Pinpoint the cell where the given text exists, returning its [X, Y] midpoint coordinate. 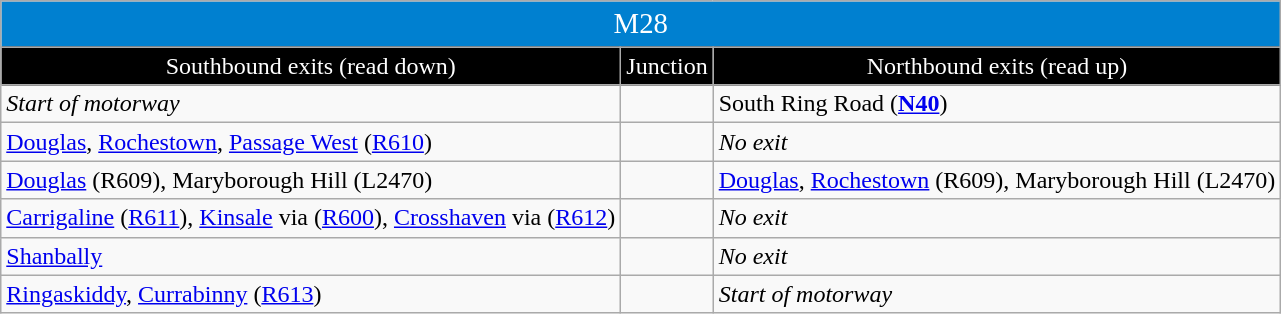
M28 [641, 24]
Douglas, Rochestown, Passage West (R610) [311, 142]
Douglas, Rochestown (R609), Maryborough Hill (L2470) [997, 180]
Douglas (R609), Maryborough Hill (L2470) [311, 180]
Southbound exits (read down) [311, 66]
Carrigaline (R611), Kinsale via (R600), Crosshaven via (R612) [311, 218]
Northbound exits (read up) [997, 66]
Shanbally [311, 256]
South Ring Road (N40) [997, 104]
Ringaskiddy, Currabinny (R613) [311, 294]
Junction [667, 66]
